Return (x, y) of the center of cell containing provided text 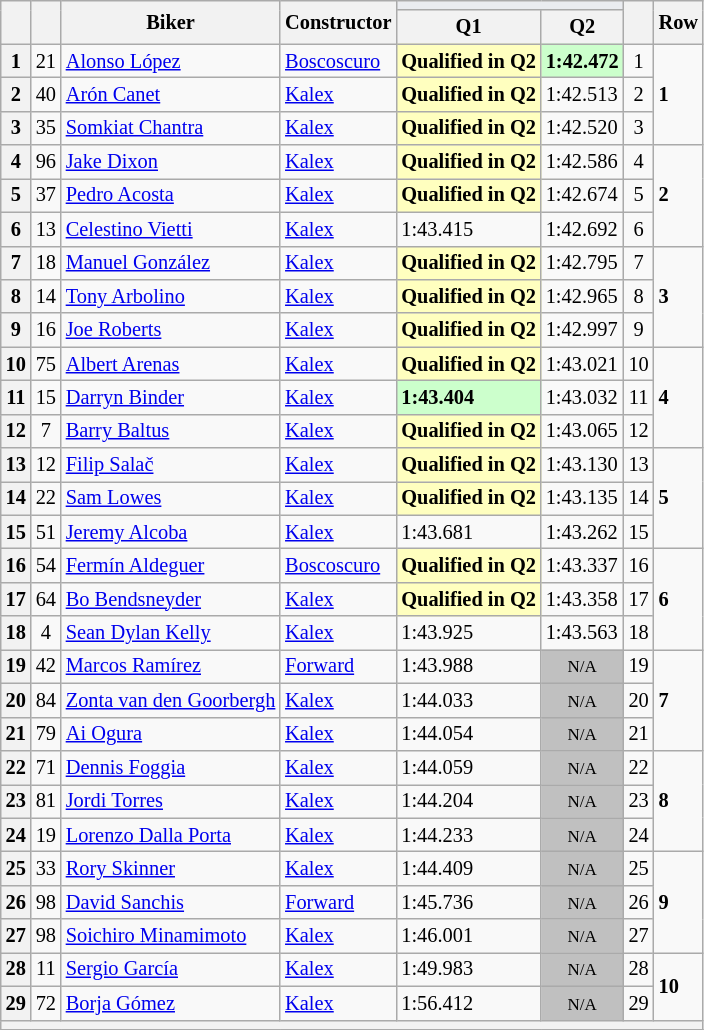
Lorenzo Dalla Porta (170, 835)
1:42.674 (582, 195)
Soichiro Minamimoto (170, 936)
Biker (170, 22)
75 (46, 364)
Jeremy Alcoba (170, 532)
33 (46, 868)
1:42.520 (582, 128)
1:44.059 (468, 767)
Row (678, 22)
51 (46, 532)
1:43.130 (582, 465)
1:43.262 (582, 532)
Rory Skinner (170, 868)
42 (46, 666)
David Sanchis (170, 902)
40 (46, 94)
81 (46, 801)
96 (46, 162)
1:44.033 (468, 700)
Tony Arbolino (170, 296)
Sean Dylan Kelly (170, 633)
Dennis Foggia (170, 767)
1:43.925 (468, 633)
Celestino Vietti (170, 229)
1:42.795 (582, 263)
Borja Gómez (170, 1003)
Q2 (582, 27)
Darryn Binder (170, 397)
1:43.135 (582, 498)
1:42.965 (582, 296)
64 (46, 599)
1:43.337 (582, 565)
Albert Arenas (170, 364)
Bo Bendsneyder (170, 599)
1:44.409 (468, 868)
72 (46, 1003)
71 (46, 767)
Alonso López (170, 61)
1:45.736 (468, 902)
1:42.692 (582, 229)
1:44.204 (468, 801)
84 (46, 700)
1:43.988 (468, 666)
1:43.032 (582, 397)
1:43.415 (468, 229)
Marcos Ramírez (170, 666)
Barry Baltus (170, 431)
Jake Dixon (170, 162)
1:43.404 (468, 397)
54 (46, 565)
1:56.412 (468, 1003)
1:42.997 (582, 330)
79 (46, 734)
1:43.358 (582, 599)
Constructor (338, 22)
Ai Ogura (170, 734)
1:44.233 (468, 835)
Q1 (468, 27)
35 (46, 128)
Arón Canet (170, 94)
Sam Lowes (170, 498)
1:42.472 (582, 61)
1:44.054 (468, 734)
Joe Roberts (170, 330)
37 (46, 195)
Jordi Torres (170, 801)
1:42.586 (582, 162)
1:43.681 (468, 532)
Manuel González (170, 263)
1:49.983 (468, 969)
Zonta van den Goorbergh (170, 700)
Filip Salač (170, 465)
1:43.021 (582, 364)
Somkiat Chantra (170, 128)
Sergio García (170, 969)
1:42.513 (582, 94)
Fermín Aldeguer (170, 565)
1:43.563 (582, 633)
1:46.001 (468, 936)
Pedro Acosta (170, 195)
1:43.065 (582, 431)
